Pinpoint the cell where the given text exists, returning its [x, y] midpoint coordinate. 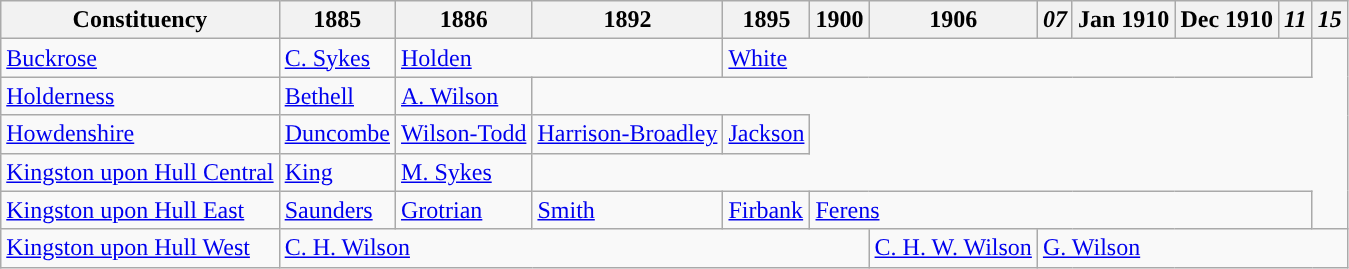
C. Sykes [337, 58]
Grotrian [464, 210]
King [337, 172]
11 [1296, 20]
15 [1330, 20]
1886 [464, 20]
Jan 1910 [1123, 20]
Dec 1910 [1227, 20]
1906 [953, 20]
Kingston upon Hull Central [140, 172]
C. H. W. Wilson [953, 248]
White [1018, 58]
Bethell [337, 96]
Howdenshire [140, 134]
Constituency [140, 20]
Duncombe [337, 134]
1895 [766, 20]
A. Wilson [464, 96]
Smith [628, 210]
Holderness [140, 96]
M. Sykes [464, 172]
G. Wilson [1192, 248]
Ferens [1061, 210]
Kingston upon Hull East [140, 210]
1900 [840, 20]
Holden [560, 58]
Buckrose [140, 58]
1892 [628, 20]
C. H. Wilson [574, 248]
Kingston upon Hull West [140, 248]
07 [1054, 20]
Firbank [766, 210]
Saunders [337, 210]
Jackson [766, 134]
Harrison-Broadley [628, 134]
Wilson-Todd [464, 134]
1885 [337, 20]
